Output the [x, y] coordinate of the center of the cell containing the given text.  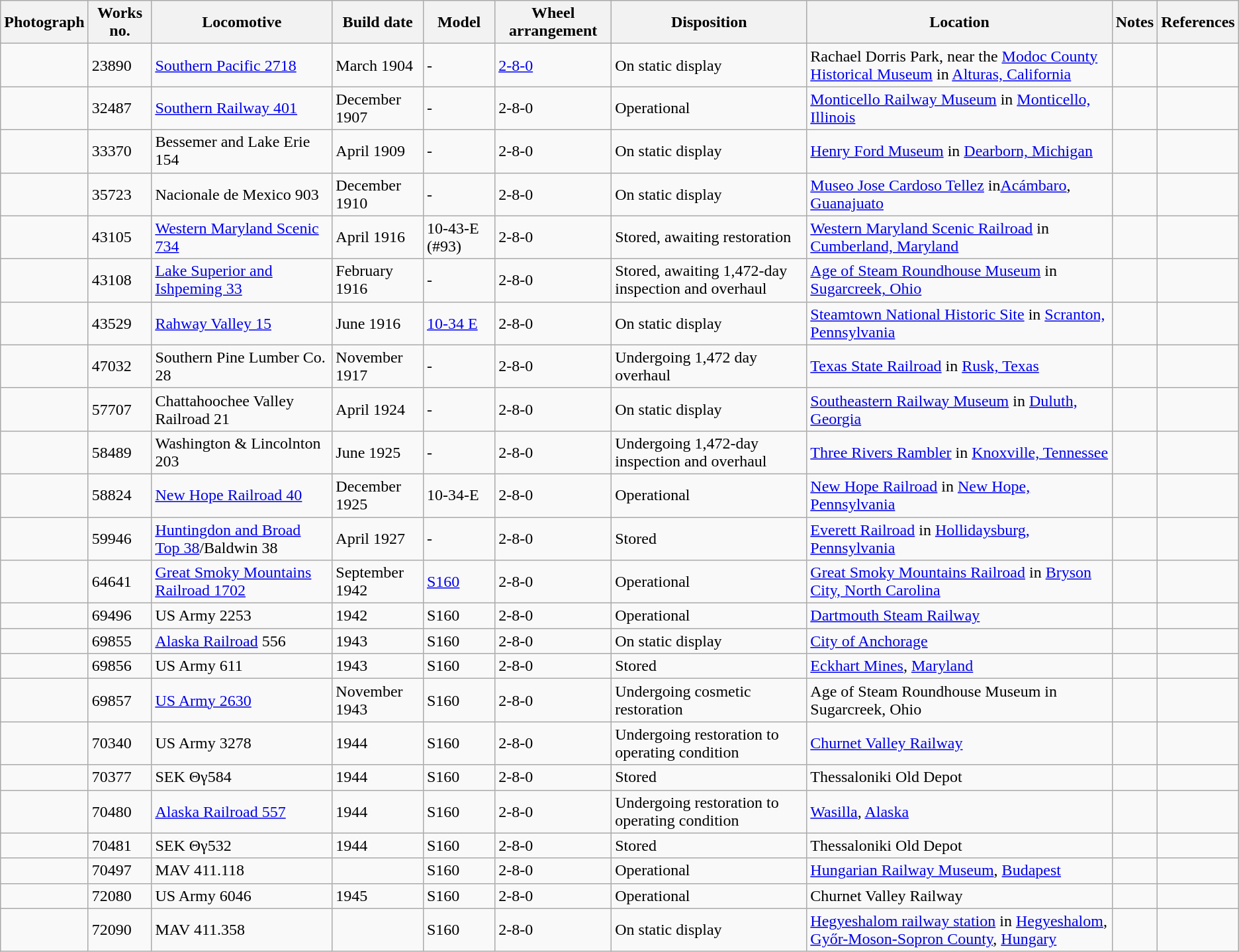
MAV 411.118 [242, 871]
Texas State Railroad in Rusk, Texas [960, 367]
US Army 2630 [242, 700]
March 1904 [378, 65]
43529 [120, 323]
Eckhart Mines, Maryland [960, 666]
Undergoing cosmetic restoration [710, 700]
Undergoing 1,472-day inspection and overhaul [710, 453]
US Army 611 [242, 666]
10-34-E [459, 495]
Model [459, 22]
Rahway Valley 15 [242, 323]
10-34 E [459, 323]
Wasilla, Alaska [960, 811]
35723 [120, 195]
64641 [120, 582]
69496 [120, 616]
Monticello Railway Museum in Monticello, Illinois [960, 108]
58489 [120, 453]
Hungarian Railway Museum, Budapest [960, 871]
70480 [120, 811]
43108 [120, 281]
32487 [120, 108]
December 1910 [378, 195]
New Hope Railroad in New Hope, Pennsylvania [960, 495]
February 1916 [378, 281]
10-43-E (#93) [459, 237]
23890 [120, 65]
Lake Superior and Ishpeming 33 [242, 281]
70481 [120, 845]
1945 [378, 896]
June 1925 [378, 453]
US Army 3278 [242, 744]
43105 [120, 237]
April 1924 [378, 409]
April 1927 [378, 539]
Great Smoky Mountains Railroad in Bryson City, North Carolina [960, 582]
69855 [120, 641]
Hegyeshalom railway station in Hegyeshalom, Győr-Moson-Sopron County, Hungary [960, 930]
Three Rivers Rambler in Knoxville, Tennessee [960, 453]
Southern Pacific 2718 [242, 65]
Dartmouth Steam Railway [960, 616]
Wheel arrangement [553, 22]
1942 [378, 616]
SEK Θγ584 [242, 777]
Build date [378, 22]
April 1916 [378, 237]
Western Maryland Scenic Railroad in Cumberland, Maryland [960, 237]
70340 [120, 744]
Nacionale de Mexico 903 [242, 195]
Steamtown National Historic Site in Scranton, Pennsylvania [960, 323]
Location [960, 22]
References [1198, 22]
Locomotive [242, 22]
Southern Pine Lumber Co. 28 [242, 367]
November 1943 [378, 700]
Chattahoochee Valley Railroad 21 [242, 409]
MAV 411.358 [242, 930]
70377 [120, 777]
Stored, awaiting restoration [710, 237]
September 1942 [378, 582]
Huntingdon and Broad Top 38/Baldwin 38 [242, 539]
72090 [120, 930]
Photograph [44, 22]
US Army 2253 [242, 616]
33370 [120, 151]
Everett Railroad in Hollidaysburg, Pennsylvania [960, 539]
Great Smoky Mountains Railroad 1702 [242, 582]
Southern Railway 401 [242, 108]
Stored, awaiting 1,472-day inspection and overhaul [710, 281]
47032 [120, 367]
Rachael Dorris Park, near the Modoc County Historical Museum in Alturas, California [960, 65]
April 1909 [378, 151]
Western Maryland Scenic 734 [242, 237]
December 1907 [378, 108]
Alaska Railroad 556 [242, 641]
December 1925 [378, 495]
Washington & Lincolnton 203 [242, 453]
Alaska Railroad 557 [242, 811]
69856 [120, 666]
Notes [1134, 22]
US Army 6046 [242, 896]
72080 [120, 896]
City of Anchorage [960, 641]
SEK Θγ532 [242, 845]
69857 [120, 700]
Bessemer and Lake Erie 154 [242, 151]
November 1917 [378, 367]
Museo Jose Cardoso Tellez inAcámbaro, Guanajuato [960, 195]
59946 [120, 539]
58824 [120, 495]
Southeastern Railway Museum in Duluth, Georgia [960, 409]
Undergoing 1,472 day overhaul [710, 367]
57707 [120, 409]
Henry Ford Museum in Dearborn, Michigan [960, 151]
New Hope Railroad 40 [242, 495]
Works no. [120, 22]
June 1916 [378, 323]
70497 [120, 871]
Disposition [710, 22]
